Scan for the cell matching the given text and deliver its [x, y] coordinate at center. 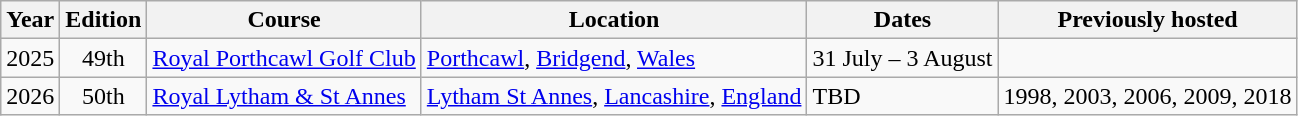
Lytham St Annes, Lancashire, England [614, 96]
Dates [902, 20]
Course [284, 20]
31 July – 3 August [902, 58]
2026 [30, 96]
Previously hosted [1148, 20]
1998, 2003, 2006, 2009, 2018 [1148, 96]
TBD [902, 96]
49th [104, 58]
Porthcawl, Bridgend, Wales [614, 58]
Edition [104, 20]
Royal Porthcawl Golf Club [284, 58]
50th [104, 96]
Royal Lytham & St Annes [284, 96]
Year [30, 20]
Location [614, 20]
2025 [30, 58]
